Search for the cell housing the specified text and yield its [x, y] center coordinate. 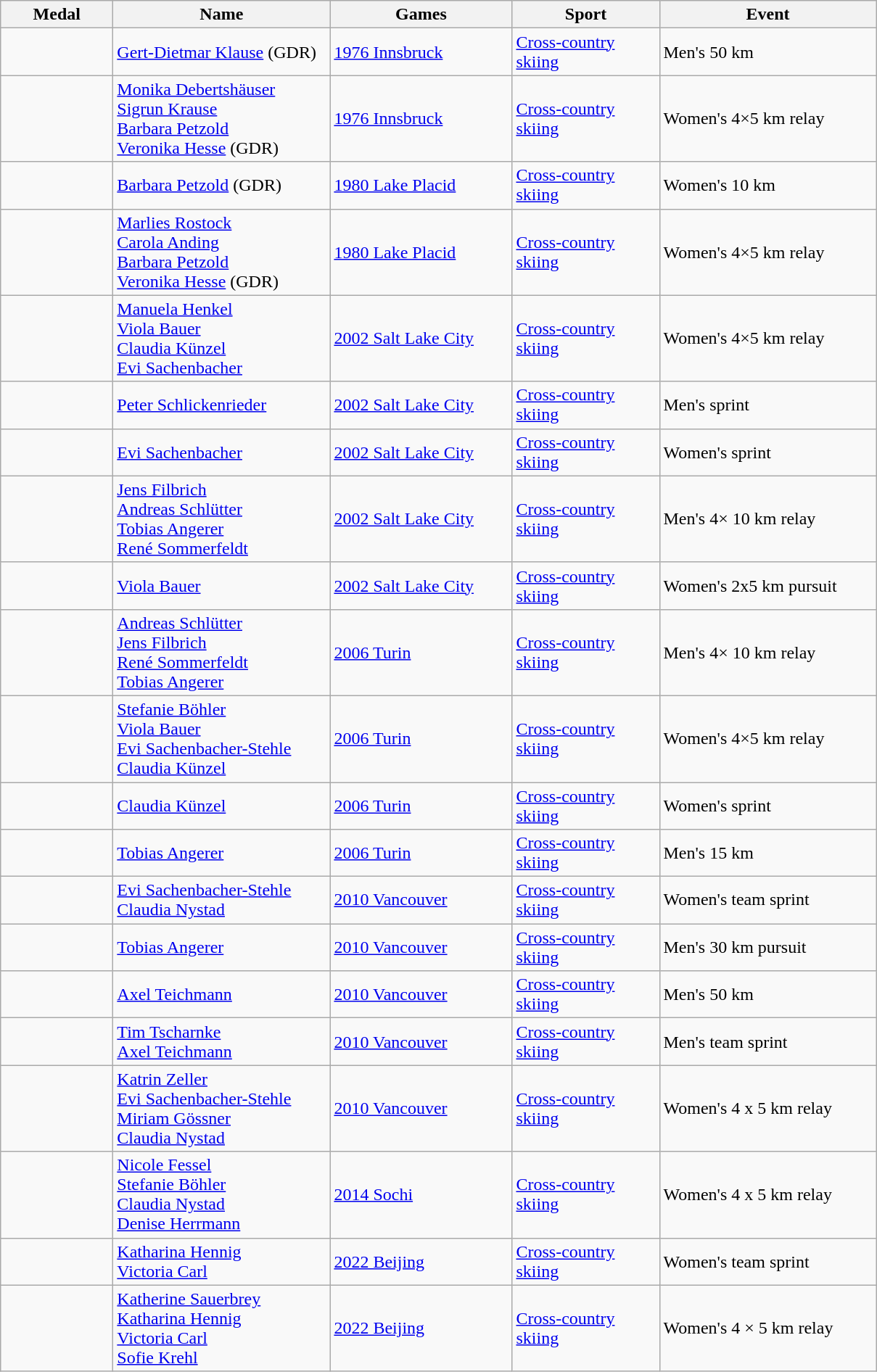
Katharina HennigVictoria Carl [222, 1262]
Men's 30 km pursuit [767, 947]
Women's 2x5 km pursuit [767, 586]
Monika Debertshäuser Sigrun KrauseBarbara PetzoldVeronika Hesse (GDR) [222, 119]
Tim TscharnkeAxel Teichmann [222, 1041]
2014 Sochi [421, 1195]
Viola Bauer [222, 586]
Men's 15 km [767, 853]
Barbara Petzold (GDR) [222, 186]
Women's 10 km [767, 186]
Katherine SauerbreyKatharina HennigVictoria CarlSofie Krehl [222, 1328]
Manuela Henkel Viola BauerClaudia KünzelEvi Sachenbacher [222, 338]
Event [767, 15]
Games [421, 15]
Axel Teichmann [222, 995]
Jens FilbrichAndreas SchlütterTobias AngererRené Sommerfeldt [222, 519]
Nicole FesselStefanie BöhlerClaudia NystadDenise Herrmann [222, 1195]
Claudia Künzel [222, 805]
Katrin ZellerEvi Sachenbacher-StehleMiriam GössnerClaudia Nystad [222, 1108]
Name [222, 15]
Stefanie Böhler Viola BauerEvi Sachenbacher-StehleClaudia Künzel [222, 738]
Evi Sachenbacher [222, 452]
Peter Schlickenrieder [222, 405]
Men's sprint [767, 405]
Marlies Rostock Carola AndingBarbara PetzoldVeronika Hesse (GDR) [222, 252]
Women's 4 × 5 km relay [767, 1328]
Medal [57, 15]
Sport [586, 15]
Men's team sprint [767, 1041]
Evi Sachenbacher-Stehle Claudia Nystad [222, 901]
Gert-Dietmar Klause (GDR) [222, 52]
Andreas SchlütterJens FilbrichRené SommerfeldtTobias Angerer [222, 653]
